Provide the [X, Y] coordinate of the cell's center where the given text is located.  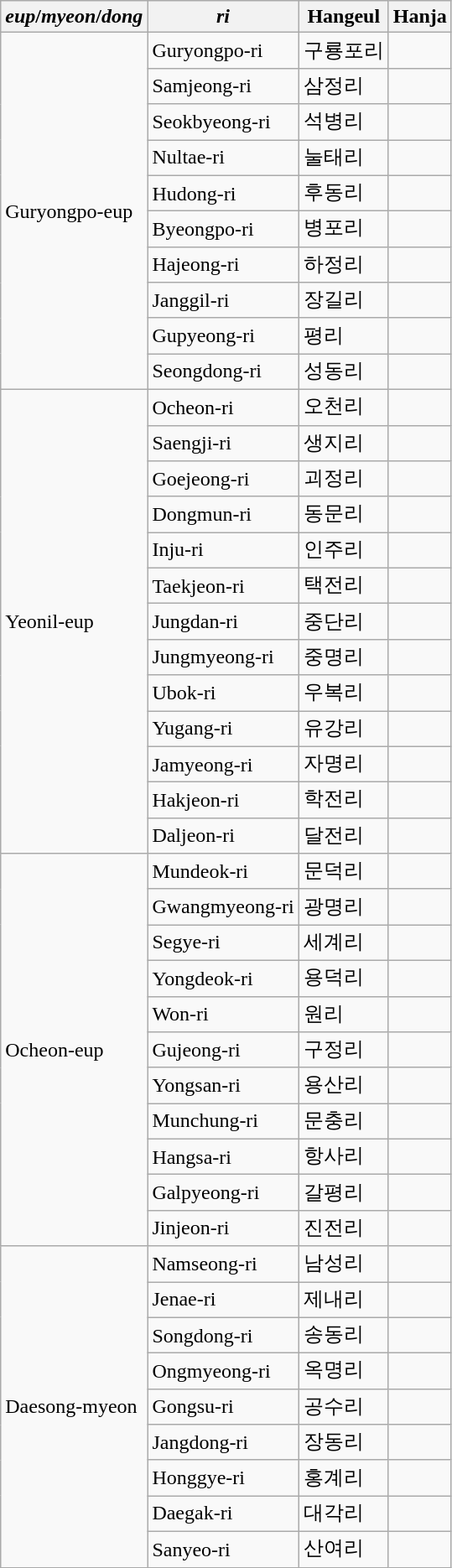
원리 [344, 1015]
유강리 [344, 729]
병포리 [344, 230]
택전리 [344, 585]
Gwangmyeong-ri [223, 907]
괴정리 [344, 480]
용산리 [344, 1085]
옥명리 [344, 1372]
Jenae-ri [223, 1300]
Gongsu-ri [223, 1407]
Seongdong-ri [223, 372]
Daljeon-ri [223, 835]
Dongmun-ri [223, 515]
Taekjeon-ri [223, 585]
달전리 [344, 835]
Byeongpo-ri [223, 230]
산여리 [344, 1550]
광명리 [344, 907]
Ongmyeong-ri [223, 1372]
장길리 [344, 300]
오천리 [344, 408]
Gujeong-ri [223, 1050]
장동리 [344, 1442]
Ocheon-eup [74, 1050]
세계리 [344, 942]
Gupyeong-ri [223, 335]
성동리 [344, 372]
Hajeong-ri [223, 265]
eup/myeon/dong [74, 17]
Jinjeon-ri [223, 1228]
평리 [344, 335]
Jungmyeong-ri [223, 657]
Samjeong-ri [223, 86]
Namseong-ri [223, 1264]
구룡포리 [344, 50]
삼정리 [344, 86]
Galpyeong-ri [223, 1192]
Nultae-ri [223, 158]
대각리 [344, 1514]
Yugang-ri [223, 729]
Yongsan-ri [223, 1085]
Jungdan-ri [223, 622]
눌태리 [344, 158]
남성리 [344, 1264]
제내리 [344, 1300]
Sanyeo-ri [223, 1550]
자명리 [344, 765]
Guryongpo-ri [223, 50]
용덕리 [344, 978]
공수리 [344, 1407]
동문리 [344, 515]
Segye-ri [223, 942]
Daesong-myeon [74, 1407]
Won-ri [223, 1015]
Yongdeok-ri [223, 978]
Hanja [419, 17]
석병리 [344, 122]
Jamyeong-ri [223, 765]
구정리 [344, 1050]
Honggye-ri [223, 1477]
인주리 [344, 550]
학전리 [344, 800]
항사리 [344, 1157]
Munchung-ri [223, 1122]
Goejeong-ri [223, 480]
중단리 [344, 622]
Hakjeon-ri [223, 800]
Janggil-ri [223, 300]
문충리 [344, 1122]
진전리 [344, 1228]
중명리 [344, 657]
Hangsa-ri [223, 1157]
Seokbyeong-ri [223, 122]
Ubok-ri [223, 693]
Jangdong-ri [223, 1442]
후동리 [344, 193]
Yeonil-eup [74, 620]
Saengji-ri [223, 443]
Hudong-ri [223, 193]
Daegak-ri [223, 1514]
Ocheon-ri [223, 408]
Songdong-ri [223, 1335]
갈평리 [344, 1192]
Mundeok-ri [223, 872]
홍계리 [344, 1477]
하정리 [344, 265]
ri [223, 17]
우복리 [344, 693]
Guryongpo-eup [74, 211]
Hangeul [344, 17]
생지리 [344, 443]
문덕리 [344, 872]
Inju-ri [223, 550]
송동리 [344, 1335]
